Scan for the cell matching the given text and deliver its (X, Y) coordinate at center. 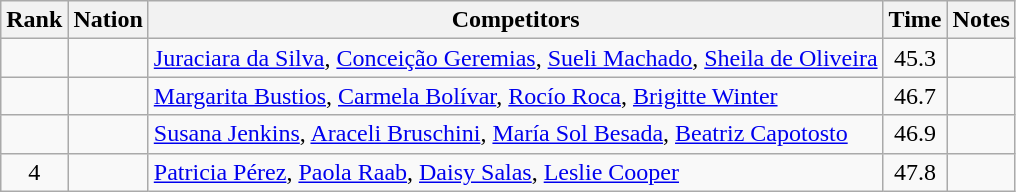
Rank (34, 20)
Competitors (516, 20)
Patricia Pérez, Paola Raab, Daisy Salas, Leslie Cooper (516, 172)
Susana Jenkins, Araceli Bruschini, María Sol Besada, Beatriz Capotosto (516, 134)
46.9 (915, 134)
Margarita Bustios, Carmela Bolívar, Rocío Roca, Brigitte Winter (516, 96)
Time (915, 20)
Nation (108, 20)
Notes (981, 20)
46.7 (915, 96)
47.8 (915, 172)
4 (34, 172)
45.3 (915, 58)
Juraciara da Silva, Conceição Geremias, Sueli Machado, Sheila de Oliveira (516, 58)
